Capture the cell that displays the provided text and extract its [X, Y] central coordinate. 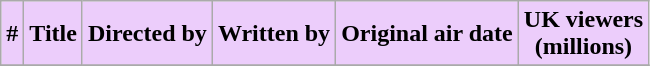
Title [54, 34]
# [12, 34]
UK viewers(millions) [583, 34]
Directed by [147, 34]
Written by [274, 34]
Original air date [428, 34]
